Return the [x, y] coordinate for the center point of the cell that contains the specified text.  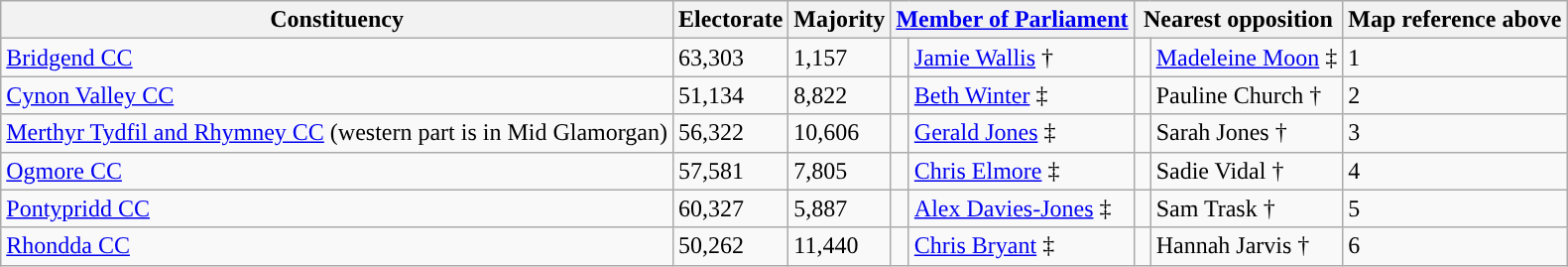
1 [1455, 58]
10,606 [839, 133]
Sadie Vidal † [1247, 171]
Madeleine Moon ‡ [1247, 58]
Beth Winter ‡ [1022, 95]
1,157 [839, 58]
63,303 [730, 58]
Pontypridd CC [337, 208]
6 [1455, 246]
Hannah Jarvis † [1247, 246]
Pauline Church † [1247, 95]
3 [1455, 133]
51,134 [730, 95]
Member of Parliament [1012, 20]
Electorate [730, 20]
Constituency [337, 20]
11,440 [839, 246]
7,805 [839, 171]
Cynon Valley CC [337, 95]
Bridgend CC [337, 58]
Sarah Jones † [1247, 133]
Jamie Wallis † [1022, 58]
Majority [839, 20]
2 [1455, 95]
Gerald Jones ‡ [1022, 133]
5 [1455, 208]
Chris Bryant ‡ [1022, 246]
50,262 [730, 246]
Alex Davies-Jones ‡ [1022, 208]
Ogmore CC [337, 171]
Map reference above [1455, 20]
Chris Elmore ‡ [1022, 171]
8,822 [839, 95]
57,581 [730, 171]
Nearest opposition [1238, 20]
Merthyr Tydfil and Rhymney CC (western part is in Mid Glamorgan) [337, 133]
56,322 [730, 133]
4 [1455, 171]
Sam Trask † [1247, 208]
Rhondda CC [337, 246]
5,887 [839, 208]
60,327 [730, 208]
